Identify which cell holds the provided text, then report its [X, Y] central coordinate. 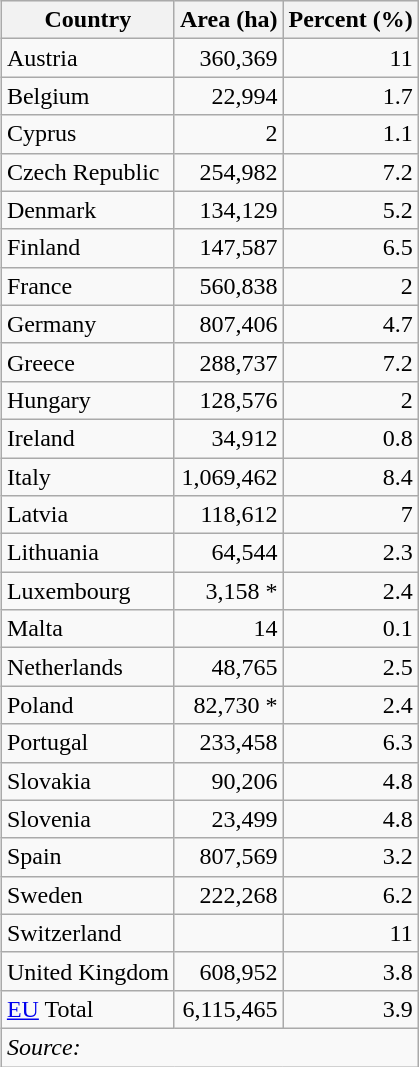
134,129 [228, 210]
7 [350, 515]
118,612 [228, 515]
Hungary [88, 400]
Germany [88, 324]
Sweden [88, 895]
3,158 * [228, 591]
807,569 [228, 857]
Percent (%) [350, 20]
Italy [88, 477]
8.4 [350, 477]
Area (ha) [228, 20]
Source: [210, 1047]
0.1 [350, 629]
82,730 * [228, 705]
EU Total [88, 1009]
Slovakia [88, 781]
1.1 [350, 134]
1,069,462 [228, 477]
3.9 [350, 1009]
Ireland [88, 438]
Spain [88, 857]
233,458 [228, 743]
90,206 [228, 781]
14 [228, 629]
Country [88, 20]
Slovenia [88, 819]
254,982 [228, 172]
6,115,465 [228, 1009]
608,952 [228, 971]
4.7 [350, 324]
Poland [88, 705]
2.3 [350, 553]
3.2 [350, 857]
6.3 [350, 743]
560,838 [228, 286]
128,576 [228, 400]
6.2 [350, 895]
United Kingdom [88, 971]
Cyprus [88, 134]
222,268 [228, 895]
22,994 [228, 96]
3.8 [350, 971]
34,912 [228, 438]
Lithuania [88, 553]
807,406 [228, 324]
Greece [88, 362]
2.5 [350, 667]
Czech Republic [88, 172]
Portugal [88, 743]
Austria [88, 58]
288,737 [228, 362]
0.8 [350, 438]
Belgium [88, 96]
6.5 [350, 248]
1.7 [350, 96]
Finland [88, 248]
Latvia [88, 515]
Malta [88, 629]
Luxembourg [88, 591]
360,369 [228, 58]
147,587 [228, 248]
Switzerland [88, 933]
5.2 [350, 210]
48,765 [228, 667]
Denmark [88, 210]
64,544 [228, 553]
France [88, 286]
Netherlands [88, 667]
23,499 [228, 819]
